Scan for the cell matching the given text and deliver its [x, y] coordinate at center. 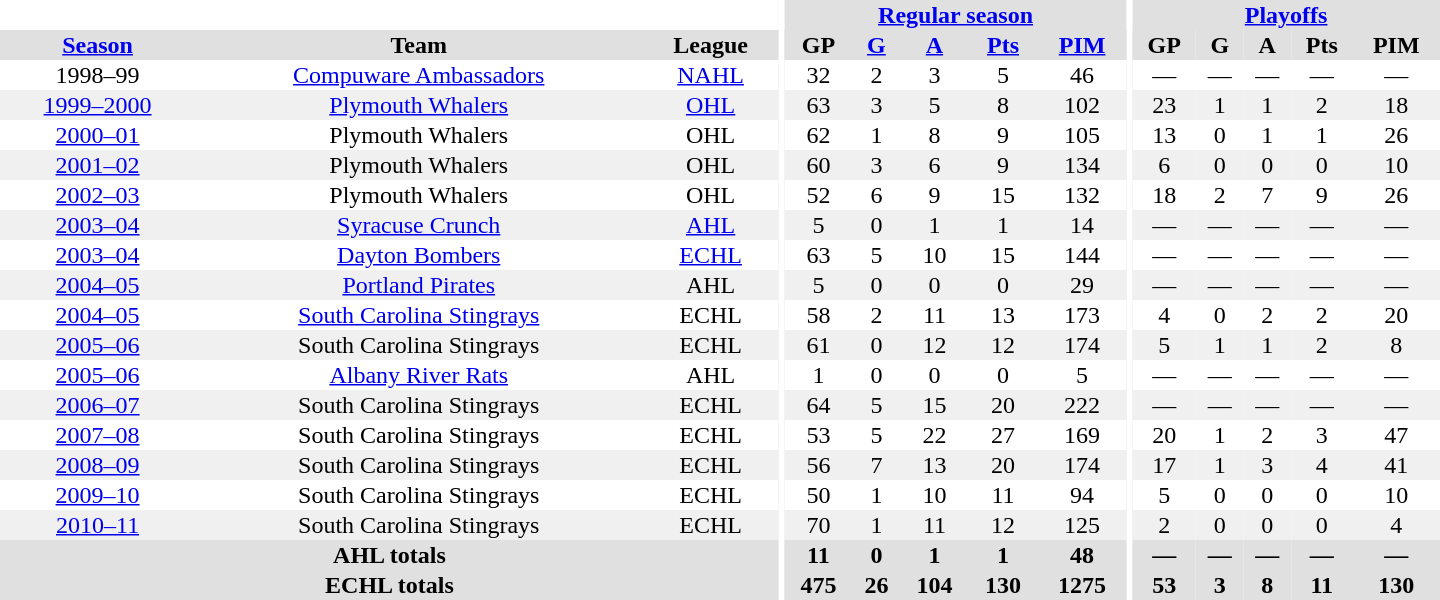
Portland Pirates [418, 285]
102 [1082, 105]
AHL totals [390, 555]
1275 [1082, 585]
17 [1164, 465]
144 [1082, 255]
Albany River Rats [418, 375]
125 [1082, 525]
2008–09 [98, 465]
Dayton Bombers [418, 255]
1998–99 [98, 75]
32 [818, 75]
173 [1082, 315]
Regular season [956, 15]
61 [818, 345]
2007–08 [98, 435]
League [710, 45]
2001–02 [98, 165]
27 [1004, 435]
132 [1082, 195]
29 [1082, 285]
48 [1082, 555]
169 [1082, 435]
22 [934, 435]
105 [1082, 135]
Syracuse Crunch [418, 225]
94 [1082, 495]
62 [818, 135]
2002–03 [98, 195]
104 [934, 585]
58 [818, 315]
2010–11 [98, 525]
70 [818, 525]
222 [1082, 405]
NAHL [710, 75]
1999–2000 [98, 105]
2000–01 [98, 135]
23 [1164, 105]
ECHL totals [390, 585]
64 [818, 405]
60 [818, 165]
Compuware Ambassadors [418, 75]
50 [818, 495]
Team [418, 45]
46 [1082, 75]
41 [1396, 465]
Season [98, 45]
Playoffs [1286, 15]
134 [1082, 165]
52 [818, 195]
56 [818, 465]
2006–07 [98, 405]
47 [1396, 435]
475 [818, 585]
2009–10 [98, 495]
14 [1082, 225]
